Return the (X, Y) coordinate for the center point of the cell that contains the specified text.  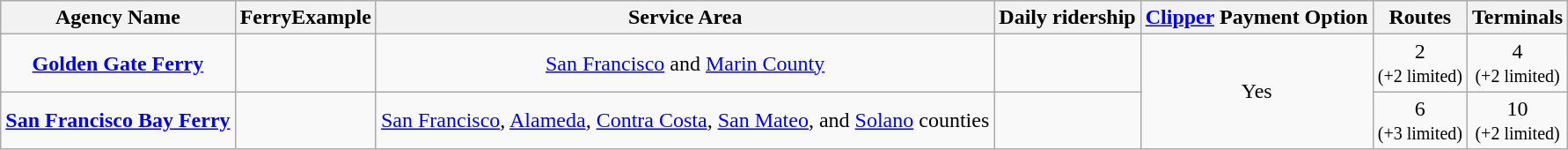
6(+3 limited) (1420, 120)
Yes (1257, 92)
San Francisco Bay Ferry (118, 120)
Routes (1420, 18)
FerryExample (305, 18)
Terminals (1517, 18)
Service Area (685, 18)
Agency Name (118, 18)
10(+2 limited) (1517, 120)
4(+2 limited) (1517, 64)
San Francisco, Alameda, Contra Costa, San Mateo, and Solano counties (685, 120)
2(+2 limited) (1420, 64)
Daily ridership (1067, 18)
Clipper Payment Option (1257, 18)
San Francisco and Marin County (685, 64)
Golden Gate Ferry (118, 64)
